Identify which cell holds the provided text, then report its (X, Y) central coordinate. 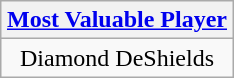
Most Valuable Player (116, 20)
Diamond DeShields (116, 58)
